Search for the cell housing the specified text and yield its (x, y) center coordinate. 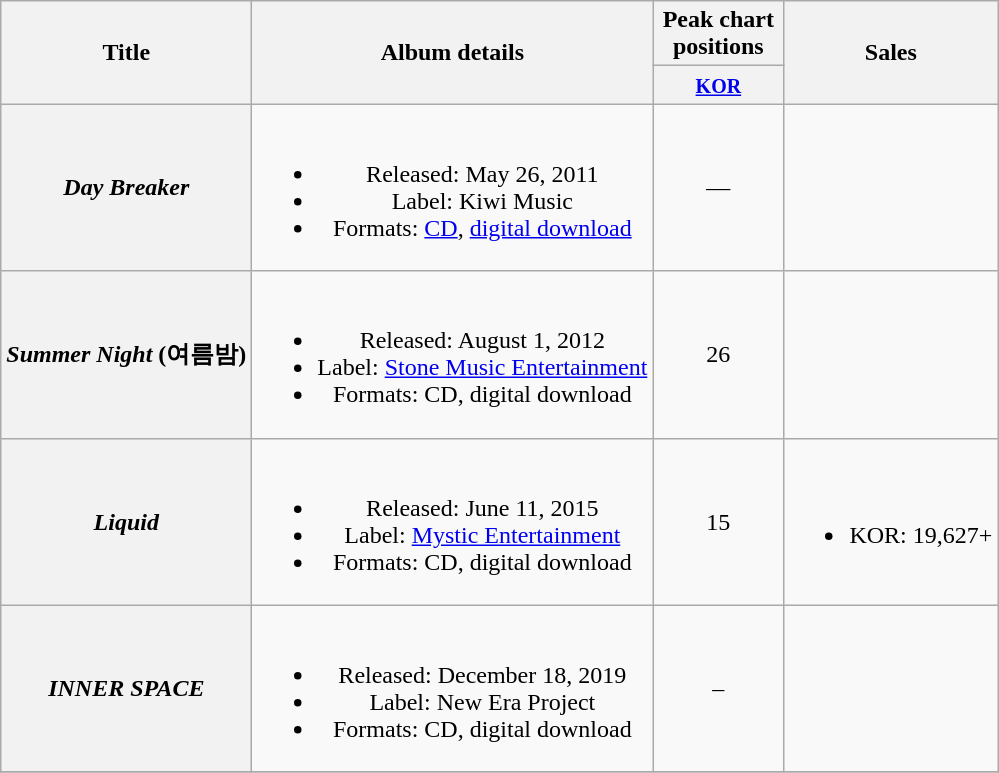
KOR (718, 85)
Released: December 18, 2019Label: New Era ProjectFormats: CD, digital download (452, 688)
Day Breaker (126, 188)
26 (718, 354)
Peak chart positions (718, 34)
— (718, 188)
Album details (452, 52)
Title (126, 52)
15 (718, 522)
Released: June 11, 2015Label: Mystic EntertainmentFormats: CD, digital download (452, 522)
Released: August 1, 2012Label: Stone Music EntertainmentFormats: CD, digital download (452, 354)
Released: May 26, 2011Label: Kiwi MusicFormats: CD, digital download (452, 188)
KOR: 19,627+ (891, 522)
Summer Night (여름밤) (126, 354)
Liquid (126, 522)
Sales (891, 52)
INNER SPACE (126, 688)
– (718, 688)
